Output the [x, y] coordinate of the center of the cell containing the given text.  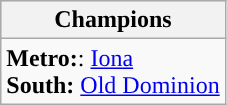
Champions [113, 20]
Metro:: IonaSouth: Old Dominion [113, 72]
